Extract the (x, y) coordinate from the center of the cell holding the provided text.  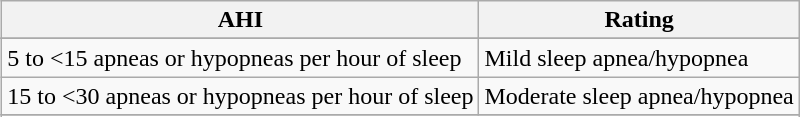
15 to <30 apneas or hypopneas per hour of sleep (240, 96)
Rating (639, 20)
5 to <15 apneas or hypopneas per hour of sleep (240, 58)
AHI (240, 20)
Moderate sleep apnea/hypopnea (639, 96)
Mild sleep apnea/hypopnea (639, 58)
